Extract the (X, Y) coordinate from the center of the cell holding the provided text.  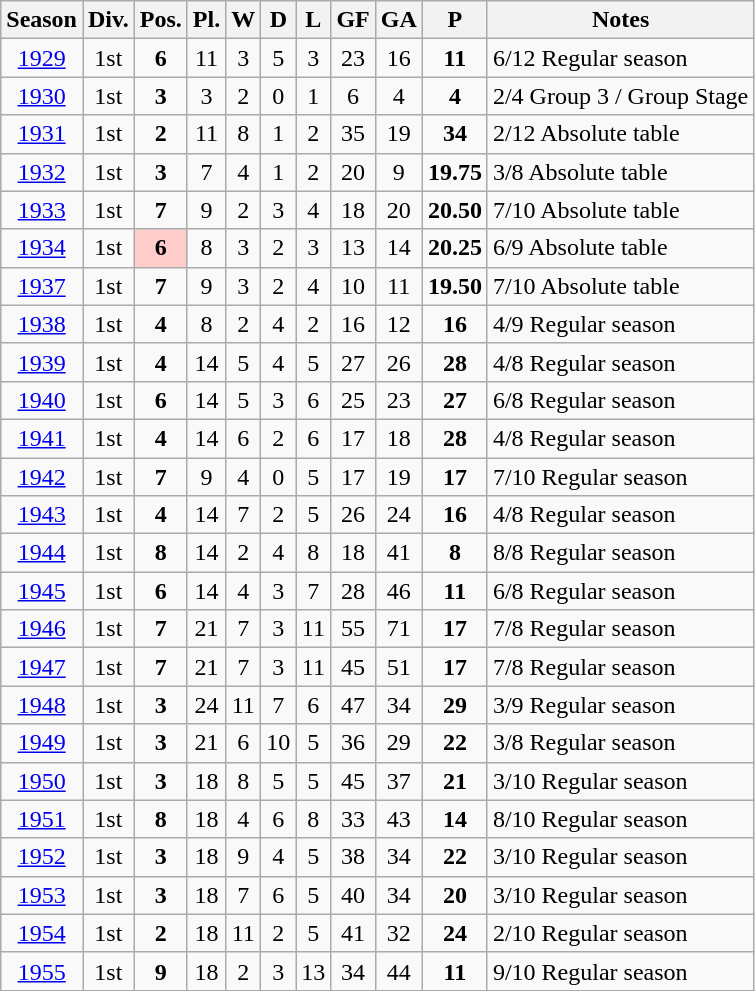
P (454, 20)
19.50 (454, 286)
12 (398, 324)
Pos. (160, 20)
1940 (42, 400)
1944 (42, 553)
36 (353, 743)
1938 (42, 324)
47 (353, 705)
D (278, 20)
8/8 Regular season (620, 553)
4/9 Regular season (620, 324)
1948 (42, 705)
1947 (42, 667)
Season (42, 20)
W (244, 20)
1945 (42, 591)
6/12 Regular season (620, 58)
Div. (108, 20)
20.25 (454, 248)
25 (353, 400)
37 (398, 781)
55 (353, 629)
7/10 Regular season (620, 477)
1941 (42, 438)
38 (353, 857)
1950 (42, 781)
1943 (42, 515)
L (314, 20)
Pl. (206, 20)
1931 (42, 134)
43 (398, 819)
3/8 Absolute table (620, 172)
44 (398, 971)
9/10 Regular season (620, 971)
GA (398, 20)
1942 (42, 477)
1955 (42, 971)
Notes (620, 20)
1953 (42, 895)
GF (353, 20)
20.50 (454, 210)
1930 (42, 96)
46 (398, 591)
51 (398, 667)
19.75 (454, 172)
2/10 Regular season (620, 933)
3/8 Regular season (620, 743)
71 (398, 629)
3/9 Regular season (620, 705)
1954 (42, 933)
1934 (42, 248)
8/10 Regular season (620, 819)
6/9 Absolute table (620, 248)
1932 (42, 172)
1929 (42, 58)
33 (353, 819)
1946 (42, 629)
1949 (42, 743)
1951 (42, 819)
1939 (42, 362)
2/4 Group 3 / Group Stage (620, 96)
40 (353, 895)
35 (353, 134)
32 (398, 933)
1933 (42, 210)
1952 (42, 857)
1937 (42, 286)
2/12 Absolute table (620, 134)
